Return the (x, y) coordinate for the center point of the cell that contains the specified text.  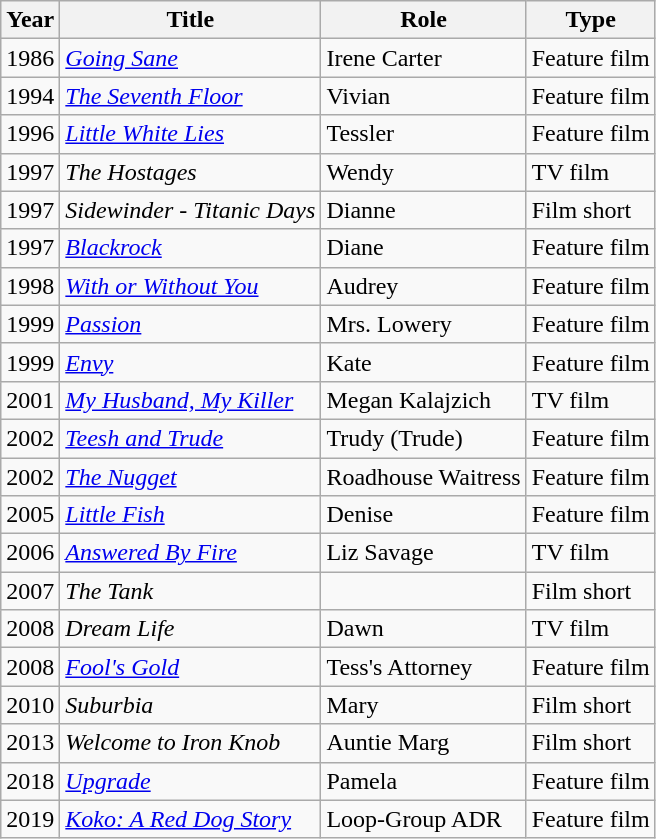
Teesh and Trude (190, 438)
Tessler (424, 134)
2013 (30, 743)
Kate (424, 362)
2018 (30, 781)
1998 (30, 286)
1986 (30, 58)
Going Sane (190, 58)
The Nugget (190, 477)
2001 (30, 400)
Mary (424, 705)
The Seventh Floor (190, 96)
Mrs. Lowery (424, 324)
Year (30, 20)
Role (424, 20)
Trudy (Trude) (424, 438)
Liz Savage (424, 553)
Denise (424, 515)
My Husband, My Killer (190, 400)
Fool's Gold (190, 667)
2019 (30, 819)
Dianne (424, 210)
Auntie Marg (424, 743)
The Tank (190, 591)
Blackrock (190, 248)
Sidewinder - Titanic Days (190, 210)
Wendy (424, 172)
Passion (190, 324)
Loop-Group ADR (424, 819)
Pamela (424, 781)
Irene Carter (424, 58)
Roadhouse Waitress (424, 477)
Vivian (424, 96)
Megan Kalajzich (424, 400)
With or Without You (190, 286)
Koko: A Red Dog Story (190, 819)
Diane (424, 248)
Tess's Attorney (424, 667)
The Hostages (190, 172)
2006 (30, 553)
Answered By Fire (190, 553)
Audrey (424, 286)
Title (190, 20)
Envy (190, 362)
1996 (30, 134)
Upgrade (190, 781)
Type (590, 20)
Suburbia (190, 705)
Little Fish (190, 515)
Welcome to Iron Knob (190, 743)
Dream Life (190, 629)
2005 (30, 515)
2010 (30, 705)
2007 (30, 591)
Dawn (424, 629)
1994 (30, 96)
Little White Lies (190, 134)
